Search for the cell housing the specified text and yield its (x, y) center coordinate. 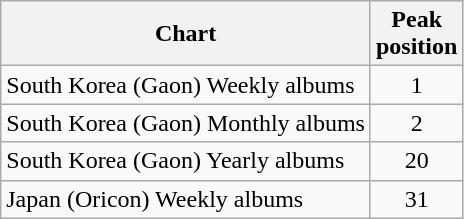
20 (416, 161)
South Korea (Gaon) Monthly albums (186, 123)
South Korea (Gaon) Yearly albums (186, 161)
31 (416, 199)
1 (416, 85)
2 (416, 123)
Japan (Oricon) Weekly albums (186, 199)
Peakposition (416, 34)
South Korea (Gaon) Weekly albums (186, 85)
Chart (186, 34)
